Return the (x, y) coordinate for the center point of the cell that contains the specified text.  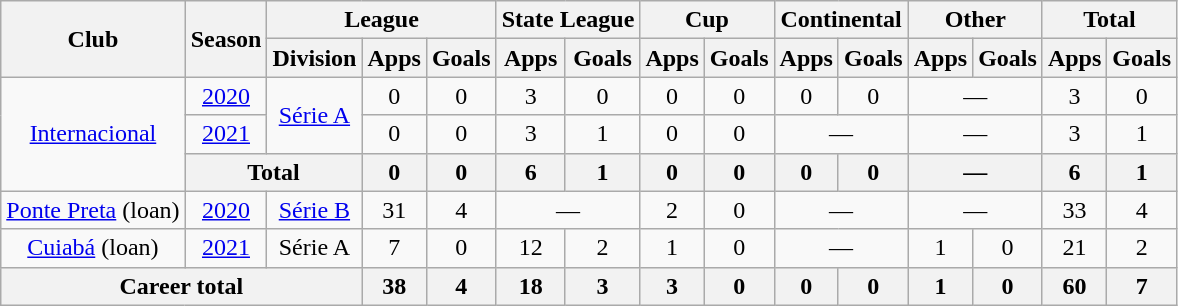
Career total (182, 286)
Cuiabá (loan) (93, 248)
State League (568, 20)
Ponte Preta (loan) (93, 210)
12 (530, 248)
Division (314, 58)
League (382, 20)
Other (975, 20)
Cup (707, 20)
Internacional (93, 134)
Season (226, 39)
33 (1074, 210)
31 (394, 210)
18 (530, 286)
Club (93, 39)
38 (394, 286)
21 (1074, 248)
60 (1074, 286)
Continental (841, 20)
Série B (314, 210)
